Return (X, Y) of the center of cell containing provided text 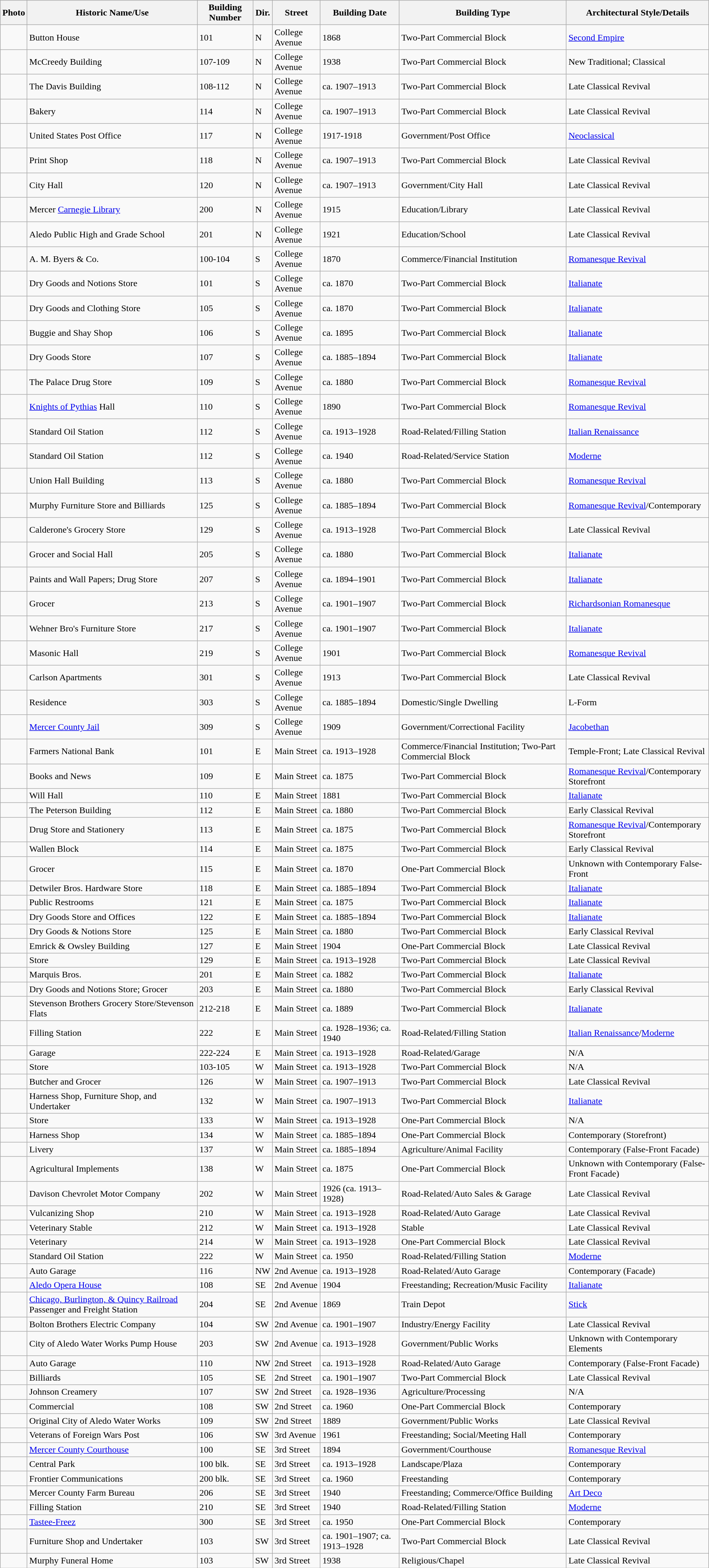
Mercer Carnegie Library (112, 210)
Dry Goods Store (112, 357)
200 (225, 210)
301 (225, 678)
Vulcanizing Shop (112, 1213)
219 (225, 653)
1869 (360, 1305)
138 (225, 1169)
1894 (360, 1450)
207 (225, 579)
104 (225, 1324)
Veterinary Stable (112, 1227)
Books and News (112, 776)
3rd Avenue (296, 1435)
Commercial (112, 1406)
Italian Renaissance (637, 432)
1890 (360, 407)
Unknown with Contemporary False-Front (637, 868)
Italian Renaissance/Moderne (637, 1033)
Dry Goods and Notions Store (112, 283)
Contemporary (Facade) (637, 1271)
Agriculture/Processing (483, 1392)
Union Hall Building (112, 481)
Unknown with Contemporary Elements (637, 1344)
1868 (360, 37)
Train Depot (483, 1305)
Mercer County Jail (112, 727)
Stick (637, 1305)
Carlson Apartments (112, 678)
Knights of Pythias Hall (112, 407)
Detwiler Bros. Hardware Store (112, 888)
100 (225, 1450)
Landscape/Plaza (483, 1464)
Drug Store and Stationery (112, 830)
City of Aledo Water Works Pump House (112, 1344)
212 (225, 1227)
122 (225, 917)
1909 (360, 727)
Bakery (112, 111)
202 (225, 1193)
Mercer County Farm Bureau (112, 1493)
Freestanding (483, 1478)
1961 (360, 1435)
1889 (360, 1421)
103-105 (225, 1067)
222-224 (225, 1053)
Education/School (483, 234)
Billiards (112, 1378)
126 (225, 1082)
Murphy Funeral Home (112, 1561)
100-104 (225, 259)
Street (296, 13)
Dry Goods Store and Offices (112, 917)
Farmers National Bank (112, 752)
Romanesque Revival/Contemporary (637, 505)
212-218 (225, 1008)
Wallen Block (112, 849)
Building Number (225, 13)
The Davis Building (112, 86)
Dry Goods and Notions Store; Grocer (112, 989)
309 (225, 727)
214 (225, 1242)
Furniture Shop and Undertaker (112, 1542)
1917-1918 (360, 136)
Original City of Aledo Water Works (112, 1421)
Wehner Bro's Furniture Store (112, 628)
1913 (360, 678)
Johnson Creamery (112, 1392)
Aledo Opera House (112, 1285)
New Traditional; Classical (637, 62)
1926 (ca. 1913–1928) (360, 1193)
Mercer County Courthouse (112, 1450)
1915 (360, 210)
127 (225, 946)
Grocer and Social Hall (112, 554)
Veterinary (112, 1242)
107-109 (225, 62)
132 (225, 1101)
204 (225, 1305)
Freestanding; Commerce/Office Building (483, 1493)
Dry Goods and Clothing Store (112, 308)
Government/Courthouse (483, 1450)
108-112 (225, 86)
ca. 1928–1936; ca. 1940 (360, 1033)
Print Shop (112, 161)
Religious/Chapel (483, 1561)
1901 (360, 653)
Domestic/Single Dwelling (483, 702)
ca. 1940 (360, 456)
Stable (483, 1227)
117 (225, 136)
1881 (360, 796)
1921 (360, 234)
213 (225, 603)
L-Form (637, 702)
Dir. (263, 13)
Harness Shop, Furniture Shop, and Undertaker (112, 1101)
134 (225, 1135)
Stevenson Brothers Grocery Store/Stevenson Flats (112, 1008)
ca. 1895 (360, 333)
Chicago, Burlington, & Quincy Railroad Passenger and Freight Station (112, 1305)
ca. 1889 (360, 1008)
Harness Shop (112, 1135)
133 (225, 1121)
The Palace Drug Store (112, 382)
303 (225, 702)
Davison Chevrolet Motor Company (112, 1193)
Agriculture/Animal Facility (483, 1149)
Livery (112, 1149)
Road-Related/Service Station (483, 456)
Tastee-Freez (112, 1521)
The Peterson Building (112, 810)
206 (225, 1493)
Button House (112, 37)
115 (225, 868)
Public Restrooms (112, 902)
137 (225, 1149)
Agricultural Implements (112, 1169)
Richardsonian Romanesque (637, 603)
Neoclassical (637, 136)
Industry/Energy Facility (483, 1324)
Residence (112, 702)
Historic Name/Use (112, 13)
300 (225, 1521)
McCreedy Building (112, 62)
200 blk. (225, 1478)
Aledo Public High and Grade School (112, 234)
Marquis Bros. (112, 974)
1870 (360, 259)
United States Post Office (112, 136)
ca. 1894–1901 (360, 579)
Frontier Communications (112, 1478)
Architectural Style/Details (637, 13)
100 blk. (225, 1464)
Masonic Hall (112, 653)
ca. 1928–1936 (360, 1392)
Building Date (360, 13)
Unknown with Contemporary (False-Front Facade) (637, 1169)
Central Park (112, 1464)
City Hall (112, 185)
Veterans of Foreign Wars Post (112, 1435)
Calderone's Grocery Store (112, 530)
Road-Related/Auto Sales & Garage (483, 1193)
Bolton Brothers Electric Company (112, 1324)
Butcher and Grocer (112, 1082)
Freestanding; Recreation/Music Facility (483, 1285)
Buggie and Shay Shop (112, 333)
ca. 1882 (360, 974)
Will Hall (112, 796)
Garage (112, 1053)
Temple-Front; Late Classical Revival (637, 752)
Freestanding; Social/Meeting Hall (483, 1435)
120 (225, 185)
Dry Goods & Notions Store (112, 931)
Government/Post Office (483, 136)
Contemporary (Storefront) (637, 1135)
Road-Related/Garage (483, 1053)
116 (225, 1271)
Second Empire (637, 37)
Commerce/Financial Institution; Two-Part Commercial Block (483, 752)
Jacobethan (637, 727)
121 (225, 902)
Emrick & Owsley Building (112, 946)
ca. 1901–1907; ca. 1913–1928 (360, 1542)
Government/City Hall (483, 185)
Paints and Wall Papers; Drug Store (112, 579)
Commerce/Financial Institution (483, 259)
205 (225, 554)
Building Type (483, 13)
Education/Library (483, 210)
Murphy Furniture Store and Billiards (112, 505)
A. M. Byers & Co. (112, 259)
Photo (14, 13)
Art Deco (637, 1493)
Government/Correctional Facility (483, 727)
217 (225, 628)
